Extract the [x, y] coordinate from the center of the cell holding the provided text.  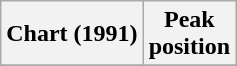
Chart (1991) [72, 34]
Peakposition [189, 34]
